Locate the cell with the specified text and output its [x, y] center coordinate. 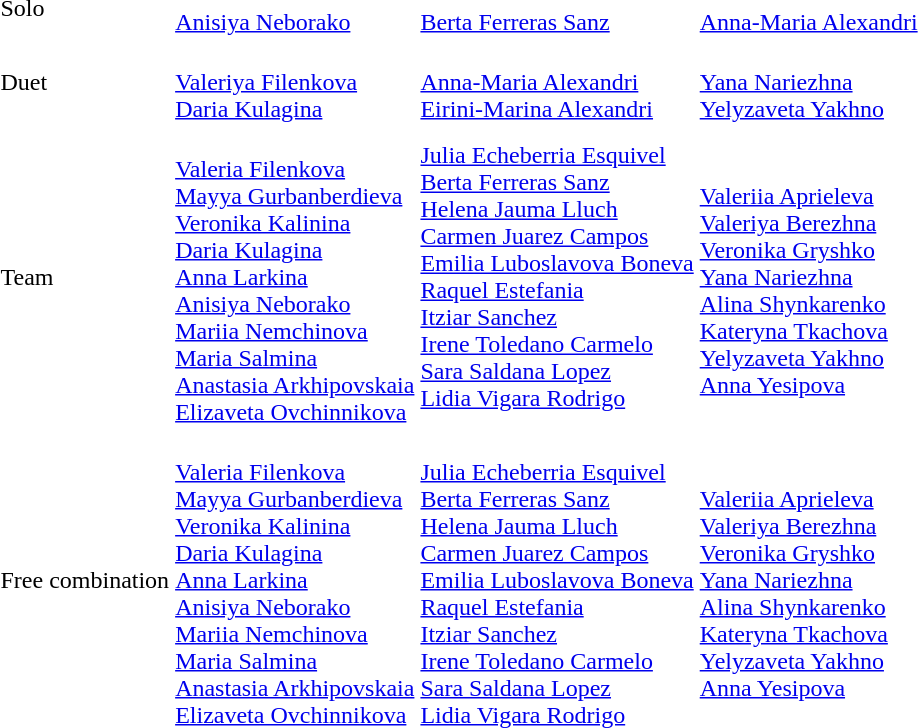
Valeriya FilenkovaDaria Kulagina [295, 82]
Anna-Maria AlexandriEirini-Marina Alexandri [557, 82]
